From the cell containing the given text, extract its center point as [x, y] coordinate. 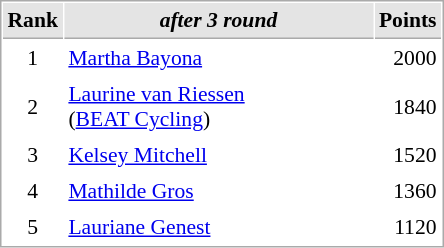
after 3 round [218, 21]
Mathilde Gros [218, 191]
1520 [408, 155]
1360 [408, 191]
Rank [32, 21]
4 [32, 191]
Laurine van Riessen(BEAT Cycling) [218, 106]
1 [32, 57]
1840 [408, 106]
1120 [408, 227]
Lauriane Genest [218, 227]
2000 [408, 57]
Martha Bayona [218, 57]
5 [32, 227]
Kelsey Mitchell [218, 155]
Points [408, 21]
3 [32, 155]
2 [32, 106]
